Output the [X, Y] coordinate of the center of the cell containing the given text.  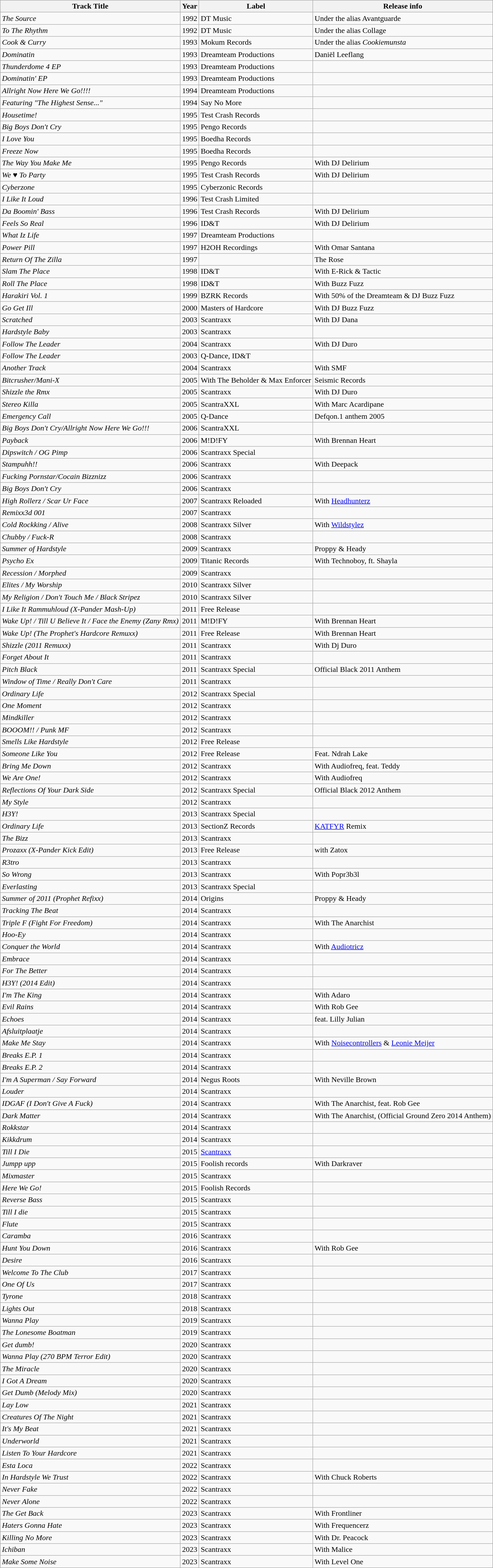
Tracking The Beat [91, 910]
Reflections Of Your Dark Side [91, 790]
Origins [256, 898]
Flute [91, 1224]
Q-Dance, ID&T [256, 356]
Lay Low [91, 1405]
Listen To Your Hardcore [91, 1453]
Track Title [91, 6]
High Rollerz / Scar Ur Face [91, 500]
Tyrone [91, 1296]
Big Boys Don't Cry/Allright Now Here We Go!!! [91, 428]
Foolish Records [256, 1188]
Haters Gonna Hate [91, 1526]
Housetime! [91, 115]
Elites / My Worship [91, 585]
Welcome To The Club [91, 1272]
Echoes [91, 1019]
IDGAF (I Don't Give A Fuck) [91, 1103]
Cyberzonic Records [256, 187]
With Audiofreq, feat. Teddy [403, 766]
Da Boomin' Bass [91, 211]
With Frontliner [403, 1514]
Smells Like Hardstyle [91, 742]
With Darkraver [403, 1164]
With Chuck Roberts [403, 1477]
Release info [403, 6]
Psycho Ex [91, 561]
Ichiban [91, 1550]
Allright Now Here We Go!!!! [91, 91]
Official Black 2012 Anthem [403, 790]
The Get Back [91, 1514]
Reverse Bass [91, 1200]
H2OH Recordings [256, 247]
Feat. Ndrah Lake [403, 754]
Bring Me Down [91, 766]
Never Alone [91, 1501]
Till I die [91, 1212]
Window of Time / Really Don't Care [91, 681]
Chubby / Fuck-R [91, 537]
I Got A Dream [91, 1381]
Slam The Place [91, 271]
H3Y! [91, 814]
With Audiofreq [403, 778]
Summer of 2011 (Prophet Refixx) [91, 898]
With The Anarchist, (Official Ground Zero 2014 Anthem) [403, 1115]
1999 [189, 296]
With DJ Buzz Fuzz [403, 308]
Dark Matter [91, 1115]
With SMF [403, 368]
With The Anarchist [403, 923]
The Rose [403, 259]
Make Some Noise [91, 1562]
The Way You Make Me [91, 163]
Under the alias Avantguarde [403, 18]
So Wrong [91, 874]
One Moment [91, 705]
Rokkstar [91, 1128]
Breaks E.P. 1 [91, 1055]
Freeze Now [91, 151]
With Audiotricz [403, 947]
Power Pill [91, 247]
Forget About It [91, 657]
Emergency Call [91, 416]
In Hardstyle We Trust [91, 1477]
With Deepack [403, 464]
Dominatin' EP [91, 79]
Creatures Of The Night [91, 1417]
Breaks E.P. 2 [91, 1067]
Jumpp upp [91, 1164]
Afsluitplaatje [91, 1031]
Esta Loca [91, 1465]
With Dr. Peacock [403, 1538]
It's My Beat [91, 1429]
Under the alias Collage [403, 30]
With Wildstylez [403, 525]
Evil Rains [91, 1007]
R3tro [91, 862]
Shizzle the Rmx [91, 392]
With E-Rick & Tactic [403, 271]
With Headhunterz [403, 500]
Roll The Place [91, 284]
Underworld [91, 1441]
Thunderdome 4 EP [91, 67]
With DJ Dana [403, 320]
Foolish records [256, 1164]
Test Crash Limited [256, 199]
Recession / Morphed [91, 573]
Lights Out [91, 1309]
With The Beholder & Max Enforcer [256, 380]
With Level One [403, 1562]
Remixx3d 001 [91, 513]
H3Y! (2014 Edit) [91, 983]
Kikkdrum [91, 1140]
Return Of The Zilla [91, 259]
Mixmaster [91, 1176]
We ♥ To Party [91, 175]
My Style [91, 802]
Fucking Pornstar/Cocain Bizznizz [91, 476]
Desire [91, 1260]
Another Track [91, 368]
With Buzz Fuzz [403, 284]
Till I Die [91, 1152]
BOOOM!! / Punk MF [91, 730]
With Dj Duro [403, 645]
Seismic Records [403, 380]
Louder [91, 1091]
Hoo-Ey [91, 935]
SectionZ Records [256, 826]
I Love You [91, 139]
With Noisecontrollers & Leonie Meijer [403, 1043]
For The Better [91, 971]
Titanic Records [256, 561]
Harakiri Vol. 1 [91, 296]
Stampuhh!! [91, 464]
Someone Like You [91, 754]
Cook & Curry [91, 42]
Summer of Hardstyle [91, 549]
Everlasting [91, 886]
Mindkiller [91, 717]
With Popr3b3l [403, 874]
Masters of Hardcore [256, 308]
With Technoboy, ft. Shayla [403, 561]
Go Get Ill [91, 308]
My Religion / Don't Touch Me / Black Stripez [91, 597]
Never Fake [91, 1489]
Mokum Records [256, 42]
Q-Dance [256, 416]
Say No More [256, 103]
With 50% of the Dreamteam & DJ Buzz Fuzz [403, 296]
BZRK Records [256, 296]
What Iz Life [91, 235]
Embrace [91, 959]
Cyberzone [91, 187]
Year [189, 6]
With Adaro [403, 995]
Pitch Black [91, 669]
Hardstyle Baby [91, 332]
Killing No More [91, 1538]
With The Anarchist, feat. Rob Gee [403, 1103]
Defqon.1 anthem 2005 [403, 416]
Get Dumb (Melody Mix) [91, 1393]
Label [256, 6]
feat. Lilly Julian [403, 1019]
The Lonesome Boatman [91, 1333]
With Frequencerz [403, 1526]
Under the alias Cookiemunsta [403, 42]
Feels So Real [91, 223]
I Like It Rammuhloud (X-Pander Mash-Up) [91, 609]
Featuring "The Highest Sense..." [91, 103]
Payback [91, 440]
Dipswitch / OG Pimp [91, 452]
The Bizz [91, 838]
Scratched [91, 320]
With Omar Santana [403, 247]
Cold Rockking / Alive [91, 525]
Wanna Play (270 BPM Terror Edit) [91, 1357]
Dominatin [91, 54]
With Neville Brown [403, 1079]
With Malice [403, 1550]
Daniël Leeflang [403, 54]
Hunt You Down [91, 1248]
KATFYR Remix [403, 826]
Scantraxx Reloaded [256, 500]
Make Me Stay [91, 1043]
Bitcrusher/Mani-X [91, 380]
I'm A Superman / Say Forward [91, 1079]
Prozaxx (X-Pander Kick Edit) [91, 850]
Caramba [91, 1236]
Triple F (Fight For Freedom) [91, 923]
with Zatox [403, 850]
I'm The King [91, 995]
Shizzle (2011 Remuxx) [91, 645]
2000 [189, 308]
Negus Roots [256, 1079]
Wake Up! / Till U Believe It / Face the Enemy (Zany Rmx) [91, 621]
We Are One! [91, 778]
With Marc Acardipane [403, 404]
The Source [91, 18]
Here We Go! [91, 1188]
Wake Up! (The Prophet's Hardcore Remuxx) [91, 633]
One Of Us [91, 1284]
To The Rhythm [91, 30]
Stereo Killa [91, 404]
I Like It Loud [91, 199]
Official Black 2011 Anthem [403, 669]
Get dumb! [91, 1345]
The Miracle [91, 1369]
Wanna Play [91, 1321]
Conquer the World [91, 947]
